Determine the (X, Y) coordinate at the center of the cell enclosing the given text.  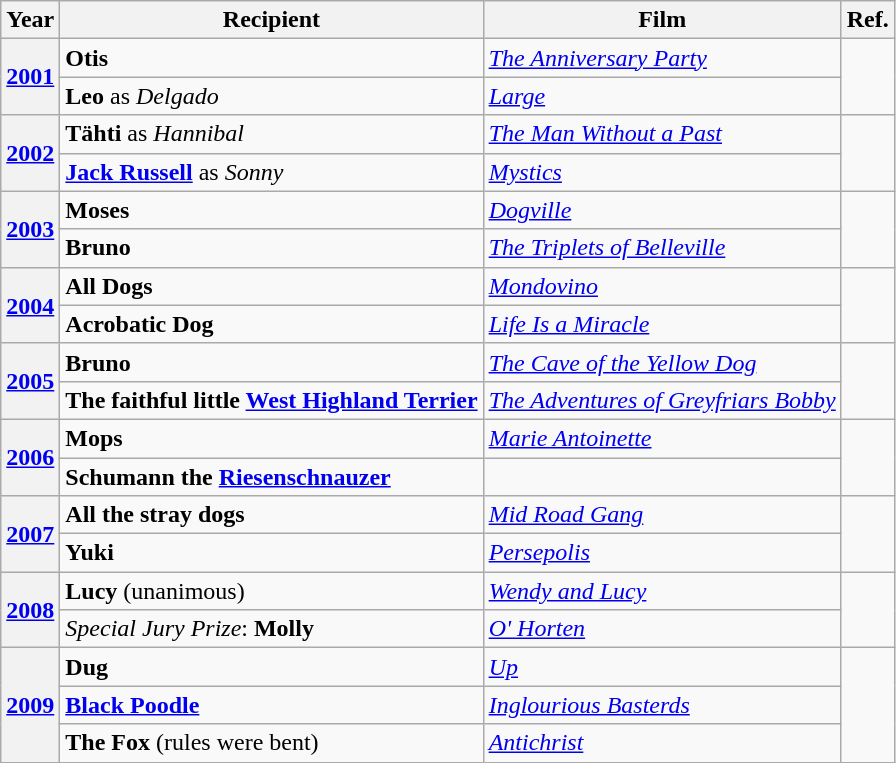
2002 (30, 153)
All Dogs (272, 286)
Wendy and Lucy (662, 591)
Large (662, 96)
The Anniversary Party (662, 58)
2006 (30, 457)
Acrobatic Dog (272, 324)
Schumann the Riesenschnauzer (272, 477)
Life Is a Miracle (662, 324)
Mops (272, 438)
Tähti as Hannibal (272, 134)
The Man Without a Past (662, 134)
Recipient (272, 20)
Dogville (662, 210)
2007 (30, 534)
2001 (30, 77)
The Triplets of Belleville (662, 248)
Jack Russell as Sonny (272, 172)
Black Poodle (272, 705)
Yuki (272, 553)
The faithful little West Highland Terrier (272, 400)
Film (662, 20)
Inglourious Basterds (662, 705)
2008 (30, 610)
Mystics (662, 172)
2005 (30, 381)
Mid Road Gang (662, 515)
Leo as Delgado (272, 96)
All the stray dogs (272, 515)
Dug (272, 667)
Special Jury Prize: Molly (272, 629)
The Adventures of Greyfriars Bobby (662, 400)
Marie Antoinette (662, 438)
2009 (30, 705)
Lucy (unanimous) (272, 591)
2003 (30, 229)
O' Horten (662, 629)
The Cave of the Yellow Dog (662, 362)
Antichrist (662, 743)
Ref. (868, 20)
Mondovino (662, 286)
The Fox (rules were bent) (272, 743)
Otis (272, 58)
Moses (272, 210)
Up (662, 667)
Year (30, 20)
Persepolis (662, 553)
2004 (30, 305)
